Scan for the cell matching the given text and deliver its (x, y) coordinate at center. 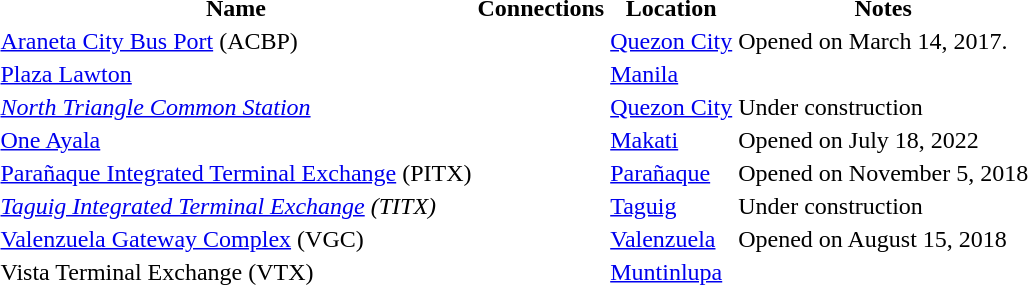
Makati (672, 140)
Manila (672, 74)
Taguig (672, 206)
Valenzuela (672, 239)
Parañaque (672, 173)
